Detect which cell encompasses the target text, then output its [X, Y] center coordinate. 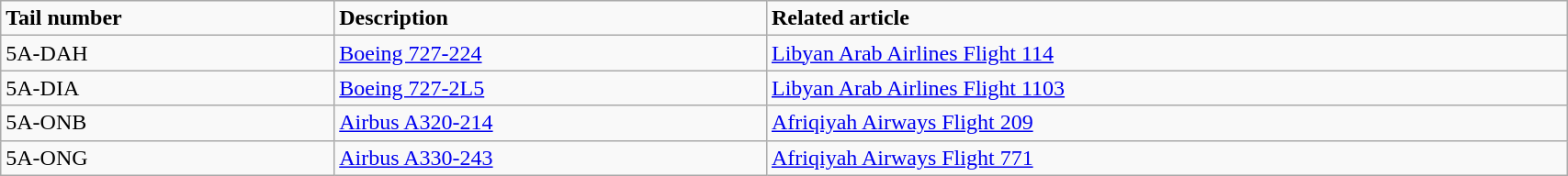
Afriqiyah Airways Flight 209 [1167, 123]
Description [551, 18]
Airbus A320-214 [551, 123]
Airbus A330-243 [551, 158]
Libyan Arab Airlines Flight 1103 [1167, 88]
Related article [1167, 18]
Libyan Arab Airlines Flight 114 [1167, 53]
5A-DAH [167, 53]
Afriqiyah Airways Flight 771 [1167, 158]
Boeing 727-2L5 [551, 88]
5A-ONG [167, 158]
Tail number [167, 18]
5A-DIA [167, 88]
5A-ONB [167, 123]
Boeing 727-224 [551, 53]
